Find where the given text appears and provide that cell's center as [X, Y] coordinate. 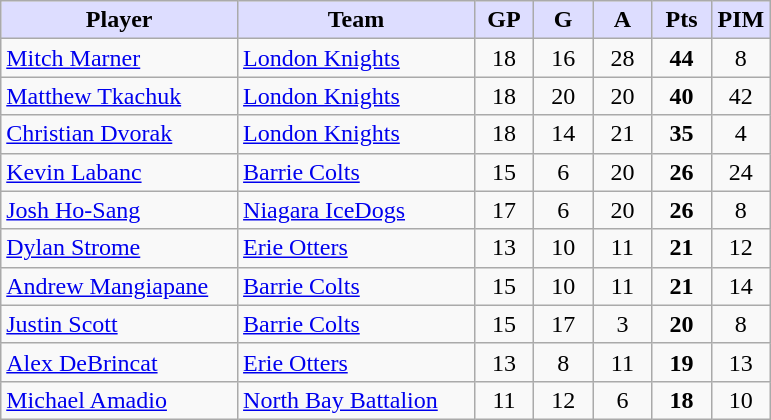
Pts [682, 20]
Dylan Strome [120, 248]
Christian Dvorak [120, 134]
Josh Ho-Sang [120, 210]
Alex DeBrincat [120, 362]
3 [622, 324]
Mitch Marner [120, 58]
42 [740, 96]
Niagara IceDogs [356, 210]
4 [740, 134]
Michael Amadio [120, 400]
Matthew Tkachuk [120, 96]
G [564, 20]
16 [564, 58]
North Bay Battalion [356, 400]
PIM [740, 20]
Justin Scott [120, 324]
19 [682, 362]
28 [622, 58]
40 [682, 96]
GP [504, 20]
Kevin Labanc [120, 172]
A [622, 20]
Player [120, 20]
Andrew Mangiapane [120, 286]
35 [682, 134]
Team [356, 20]
44 [682, 58]
24 [740, 172]
